From the cell containing the given text, extract its center point as (x, y) coordinate. 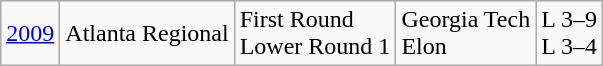
2009 (30, 34)
L 3–9L 3–4 (570, 34)
Georgia TechElon (466, 34)
First RoundLower Round 1 (315, 34)
Atlanta Regional (147, 34)
